Determine the (X, Y) coordinate at the center of the cell enclosing the given text.  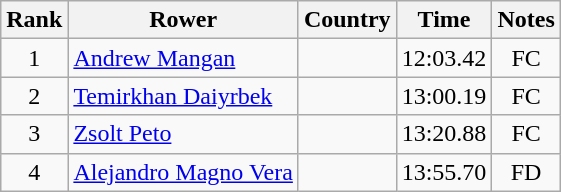
2 (34, 96)
1 (34, 58)
Country (347, 20)
Time (444, 20)
12:03.42 (444, 58)
Zsolt Peto (184, 134)
Alejandro Magno Vera (184, 172)
Andrew Mangan (184, 58)
13:20.88 (444, 134)
Rower (184, 20)
Rank (34, 20)
3 (34, 134)
13:00.19 (444, 96)
Notes (526, 20)
FD (526, 172)
Temirkhan Daiyrbek (184, 96)
13:55.70 (444, 172)
4 (34, 172)
